Search for the cell housing the specified text and yield its [X, Y] center coordinate. 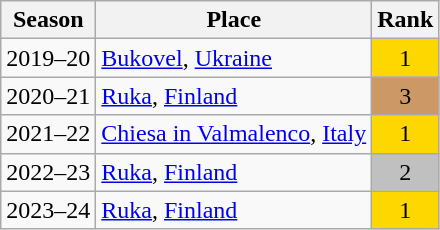
2 [406, 172]
Bukovel, Ukraine [234, 58]
2023–24 [48, 210]
3 [406, 96]
Season [48, 20]
2022–23 [48, 172]
Rank [406, 20]
2021–22 [48, 134]
Place [234, 20]
2020–21 [48, 96]
Chiesa in Valmalenco, Italy [234, 134]
2019–20 [48, 58]
